Find where the given text appears and provide that cell's center as [x, y] coordinate. 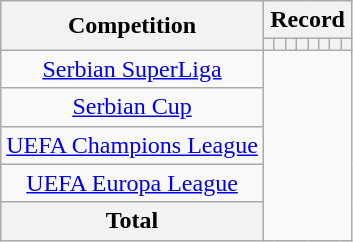
Serbian Cup [132, 107]
Competition [132, 26]
Serbian SuperLiga [132, 69]
Total [132, 221]
UEFA Champions League [132, 145]
Record [307, 20]
UEFA Europa League [132, 183]
